Search for the cell housing the specified text and yield its [x, y] center coordinate. 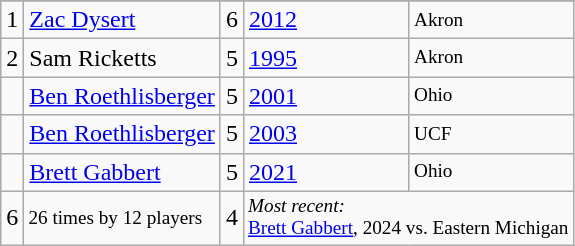
Zac Dysert [122, 20]
2012 [326, 20]
2 [12, 58]
Brett Gabbert [122, 172]
Sam Ricketts [122, 58]
2001 [326, 96]
1995 [326, 58]
4 [232, 218]
26 times by 12 players [122, 218]
UCF [491, 134]
1 [12, 20]
2003 [326, 134]
Most recent:Brett Gabbert, 2024 vs. Eastern Michigan [408, 218]
2021 [326, 172]
